Identify which cell holds the provided text, then report its [X, Y] central coordinate. 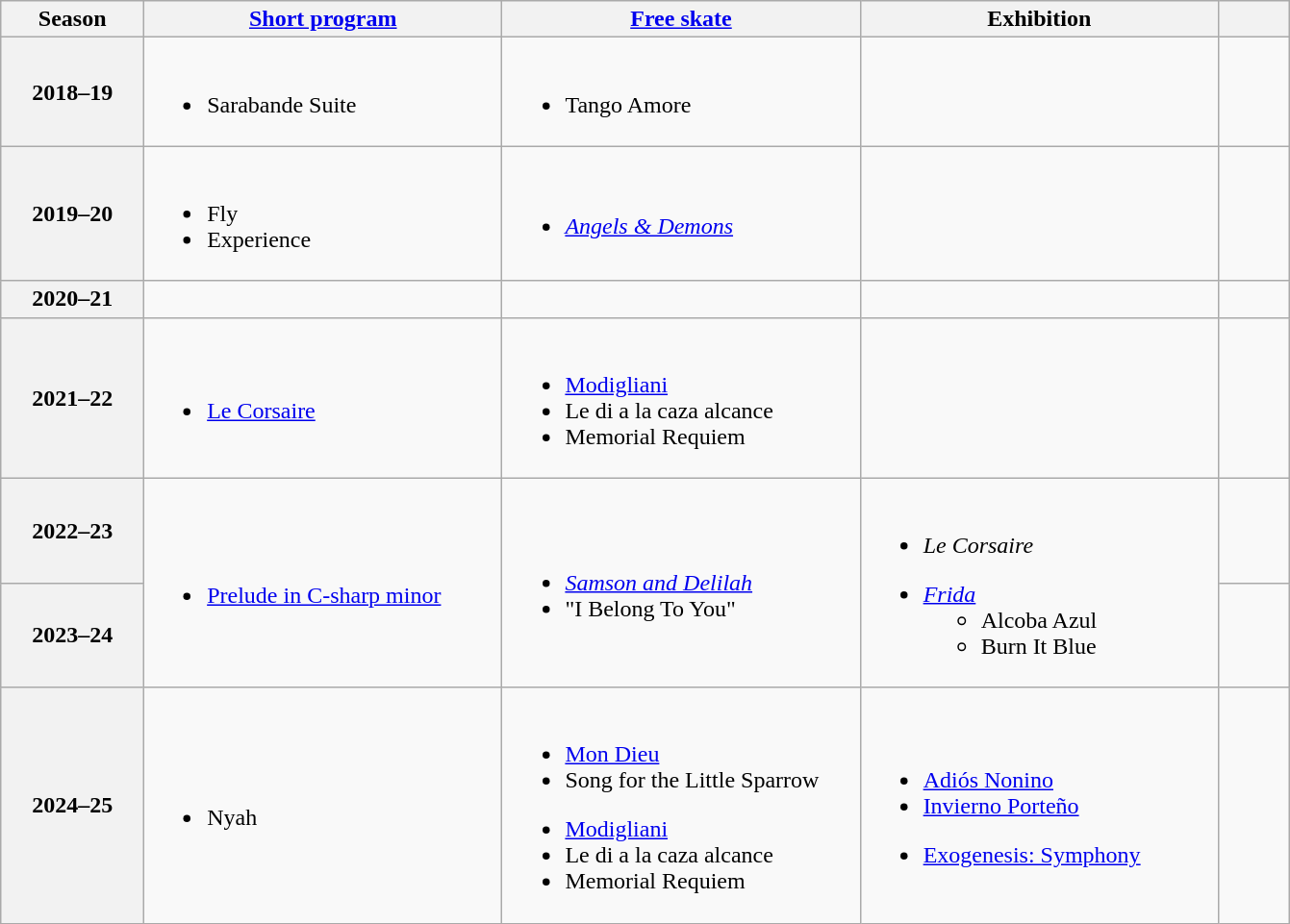
Short program [323, 19]
Samson and Delilah"I Belong To You" [681, 583]
2023–24 [73, 635]
Le CorsaireFridaAlcoba Azul Burn It Blue [1039, 583]
2024–25 [73, 806]
Tango Amore [681, 92]
ModiglianiLe di a la caza alcance Memorial Requiem [681, 398]
2020–21 [73, 299]
Fly Experience [323, 213]
2019–20 [73, 213]
Exhibition [1039, 19]
2021–22 [73, 398]
2022–23 [73, 531]
Mon DieuSong for the Little Sparrow ModiglianiLe di a la caza alcance Memorial Requiem [681, 806]
Le Corsaire [323, 398]
2018–19 [73, 92]
Sarabande Suite [323, 92]
Season [73, 19]
Prelude in C-sharp minor [323, 583]
Free skate [681, 19]
Angels & Demons [681, 213]
Nyah [323, 806]
Adiós NoninoInvierno PorteñoExogenesis: Symphony [1039, 806]
